Determine the (X, Y) coordinate at the center of the cell enclosing the given text.  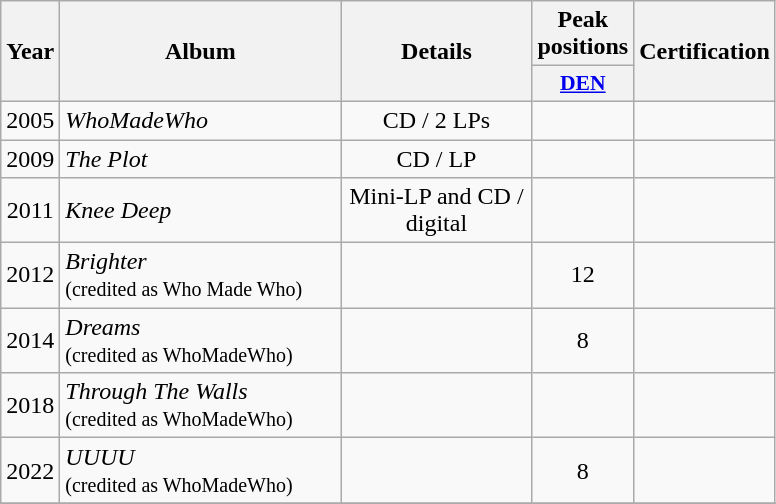
DEN (583, 84)
The Plot (200, 159)
UUUU (credited as WhoMadeWho) (200, 470)
2012 (30, 276)
CD / 2 LPs (436, 120)
WhoMadeWho (200, 120)
2009 (30, 159)
Year (30, 52)
Mini-LP and CD / digital (436, 210)
2005 (30, 120)
2011 (30, 210)
2014 (30, 340)
Certification (705, 52)
2022 (30, 470)
12 (583, 276)
Dreams (credited as WhoMadeWho) (200, 340)
2018 (30, 406)
Details (436, 52)
Peak positions (583, 34)
Knee Deep (200, 210)
CD / LP (436, 159)
Album (200, 52)
Brighter (credited as Who Made Who) (200, 276)
Through The Walls (credited as WhoMadeWho) (200, 406)
